Find where the given text appears and provide that cell's center as (x, y) coordinate. 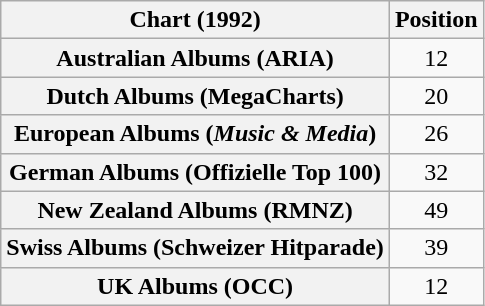
49 (436, 210)
20 (436, 96)
Dutch Albums (MegaCharts) (196, 96)
European Albums (Music & Media) (196, 134)
26 (436, 134)
Chart (1992) (196, 20)
New Zealand Albums (RMNZ) (196, 210)
German Albums (Offizielle Top 100) (196, 172)
UK Albums (OCC) (196, 286)
Position (436, 20)
39 (436, 248)
32 (436, 172)
Swiss Albums (Schweizer Hitparade) (196, 248)
Australian Albums (ARIA) (196, 58)
